Identify which cell holds the provided text, then report its (x, y) central coordinate. 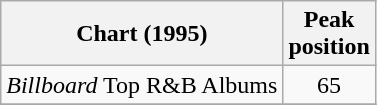
Chart (1995) (142, 34)
65 (329, 85)
Peakposition (329, 34)
Billboard Top R&B Albums (142, 85)
